Determine the [X, Y] coordinate at the center of the cell enclosing the given text.  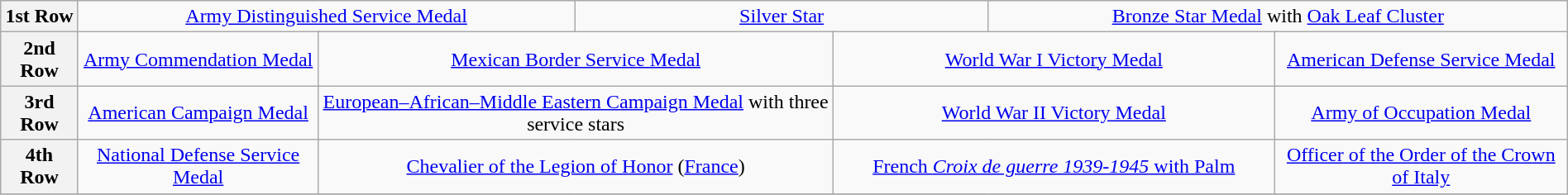
French Croix de guerre 1939-1945 with Palm [1054, 167]
Army Commendation Medal [198, 59]
World War II Victory Medal [1054, 112]
4th Row [40, 167]
Army of Occupation Medal [1421, 112]
Mexican Border Service Medal [576, 59]
Chevalier of the Legion of Honor (France) [576, 167]
National Defense Service Medal [198, 167]
Bronze Star Medal with Oak Leaf Cluster [1278, 17]
American Defense Service Medal [1421, 59]
Silver Star [782, 17]
3rd Row [40, 112]
1st Row [40, 17]
Army Distinguished Service Medal [326, 17]
European–African–Middle Eastern Campaign Medal with three service stars [576, 112]
American Campaign Medal [198, 112]
Officer of the Order of the Crown of Italy [1421, 167]
World War I Victory Medal [1054, 59]
2nd Row [40, 59]
